Search for the cell housing the specified text and yield its [X, Y] center coordinate. 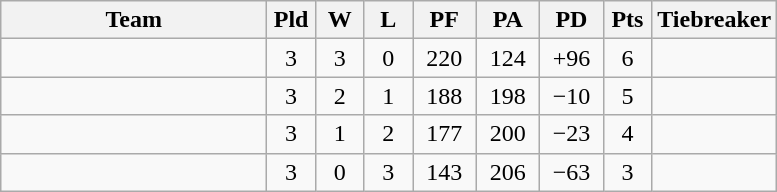
198 [508, 96]
5 [628, 96]
Tiebreaker [714, 20]
PD [572, 20]
Team [134, 20]
177 [444, 134]
−23 [572, 134]
PA [508, 20]
4 [628, 134]
−63 [572, 172]
L [388, 20]
−10 [572, 96]
200 [508, 134]
+96 [572, 58]
Pld [292, 20]
143 [444, 172]
188 [444, 96]
W [340, 20]
6 [628, 58]
220 [444, 58]
Pts [628, 20]
206 [508, 172]
PF [444, 20]
124 [508, 58]
